Search for the cell housing the specified text and yield its [x, y] center coordinate. 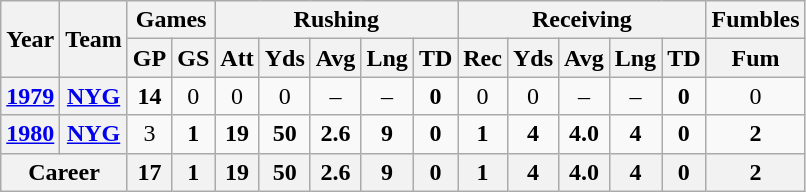
Fumbles [756, 20]
Rec [483, 58]
1979 [30, 96]
3 [149, 134]
Receiving [582, 20]
Games [170, 20]
Year [30, 39]
Rushing [336, 20]
GP [149, 58]
14 [149, 96]
Team [94, 39]
Career [64, 172]
GS [194, 58]
Fum [756, 58]
1980 [30, 134]
Att [237, 58]
17 [149, 172]
